Detect which cell encompasses the target text, then output its [x, y] center coordinate. 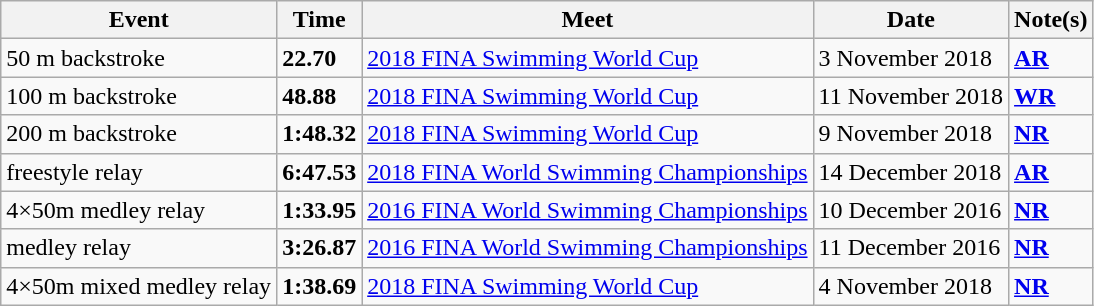
200 m backstroke [139, 134]
3 November 2018 [910, 58]
100 m backstroke [139, 96]
freestyle relay [139, 172]
14 December 2018 [910, 172]
2018 FINA World Swimming Championships [588, 172]
11 December 2016 [910, 248]
medley relay [139, 248]
4 November 2018 [910, 286]
Meet [588, 20]
Date [910, 20]
11 November 2018 [910, 96]
1:48.32 [320, 134]
1:33.95 [320, 210]
1:38.69 [320, 286]
WR [1051, 96]
Note(s) [1051, 20]
10 December 2016 [910, 210]
Event [139, 20]
9 November 2018 [910, 134]
4×50m medley relay [139, 210]
3:26.87 [320, 248]
22.70 [320, 58]
Time [320, 20]
50 m backstroke [139, 58]
6:47.53 [320, 172]
48.88 [320, 96]
4×50m mixed medley relay [139, 286]
